Search for the cell housing the specified text and yield its (x, y) center coordinate. 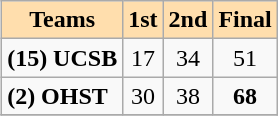
38 (188, 96)
34 (188, 58)
Teams (62, 20)
Final (245, 20)
1st (143, 20)
68 (245, 96)
(2) OHST (62, 96)
51 (245, 58)
17 (143, 58)
2nd (188, 20)
(15) UCSB (62, 58)
30 (143, 96)
